Return the [x, y] coordinate for the center point of the cell that contains the specified text.  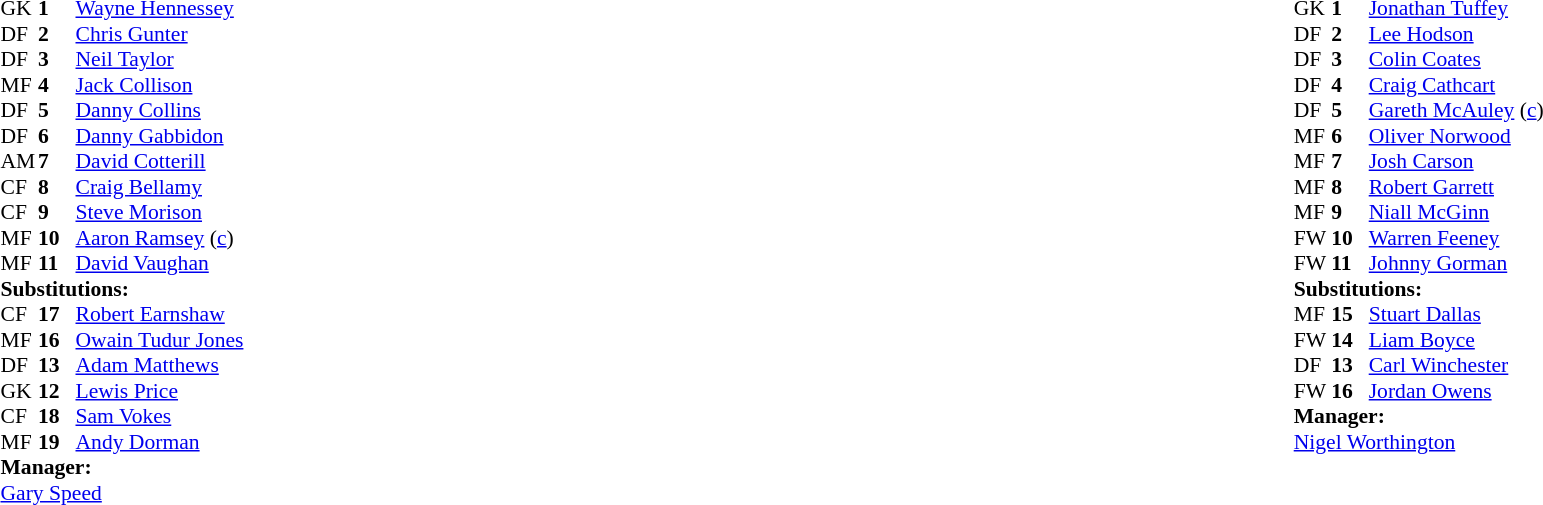
GK [19, 391]
Neil Taylor [160, 59]
David Vaughan [160, 263]
Chris Gunter [160, 34]
Adam Matthews [160, 365]
Danny Gabbidon [160, 136]
AM [19, 161]
19 [57, 442]
Aaron Ramsey (c) [160, 238]
Lewis Price [160, 391]
Andy Dorman [160, 442]
12 [57, 391]
Robert Earnshaw [160, 315]
14 [1350, 340]
Substitutions: [122, 289]
15 [1350, 315]
Sam Vokes [160, 417]
Craig Bellamy [160, 187]
17 [57, 315]
Steve Morison [160, 213]
Jack Collison [160, 85]
18 [57, 417]
Danny Collins [160, 111]
David Cotterill [160, 161]
Owain Tudur Jones [160, 340]
Manager: [122, 467]
